Return (X, Y) of the center of cell containing provided text 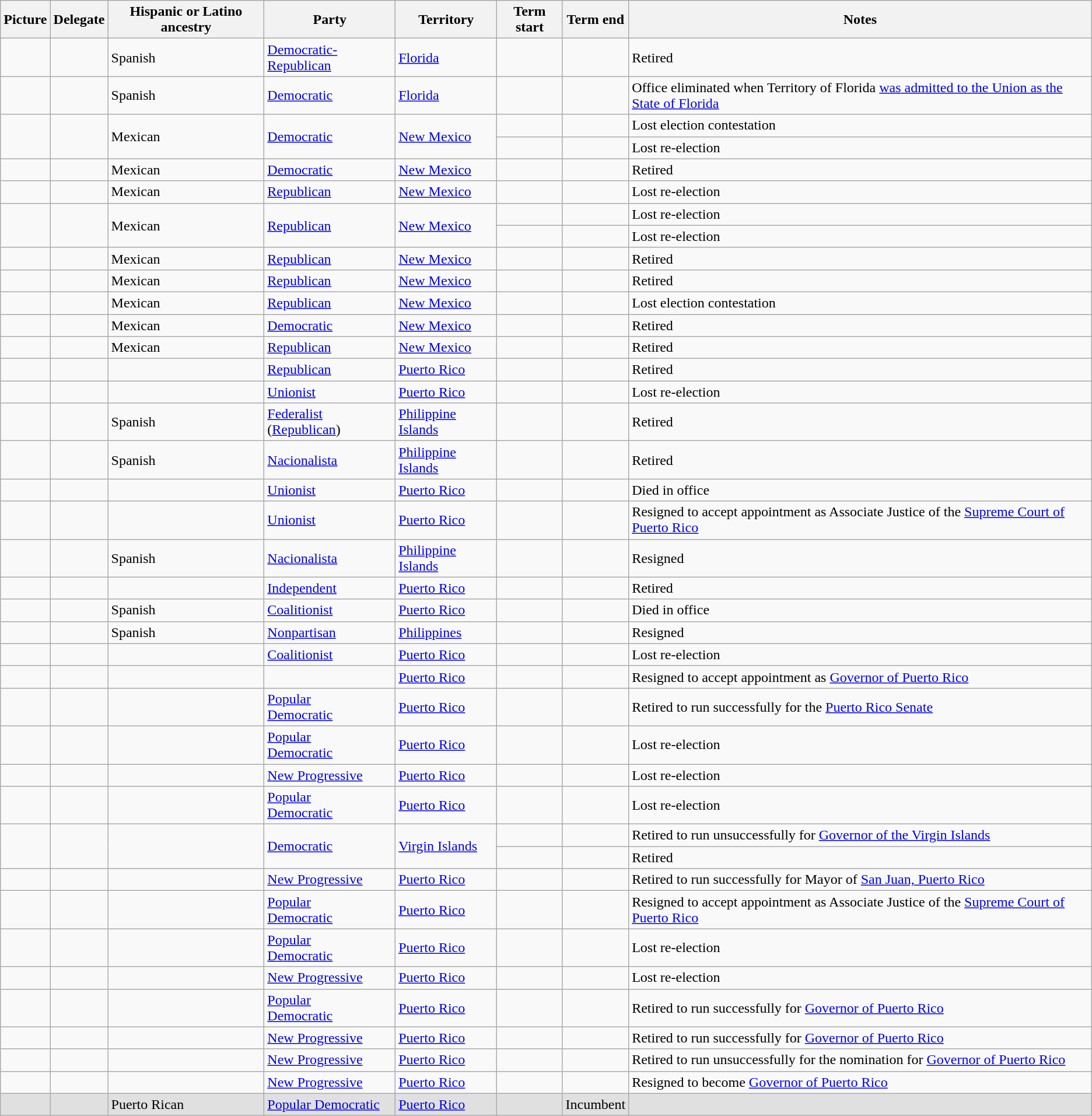
Retired to run unsuccessfully for Governor of the Virgin Islands (860, 835)
Federalist(Republican) (330, 422)
Delegate (79, 20)
Independent (330, 588)
Retired to run successfully for Mayor of San Juan, Puerto Rico (860, 880)
Notes (860, 20)
Virgin Islands (446, 846)
Hispanic or Latino ancestry (186, 20)
Party (330, 20)
Popular Democratic (330, 1104)
Territory (446, 20)
Resigned to become Governor of Puerto Rico (860, 1082)
Philippines (446, 632)
Nonpartisan (330, 632)
Office eliminated when Territory of Florida was admitted to the Union as the State of Florida (860, 96)
Democratic-Republican (330, 57)
Retired to run unsuccessfully for the nomination for Governor of Puerto Rico (860, 1060)
Picture (26, 20)
Retired to run successfully for the Puerto Rico Senate (860, 707)
Incumbent (596, 1104)
Resigned to accept appointment as Governor of Puerto Rico (860, 677)
Puerto Rican (186, 1104)
Term end (596, 20)
Term start (530, 20)
